For the text-containing cell, return its midpoint in (X, Y) coordinate format. 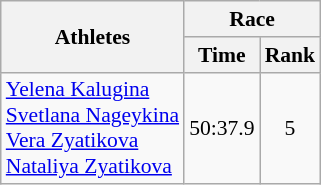
Athletes (92, 36)
Yelena KaluginaSvetlana NageykinaVera ZyatikovaNataliya Zyatikova (92, 128)
Race (252, 19)
50:37.9 (222, 128)
5 (290, 128)
Rank (290, 55)
Time (222, 55)
